Search for the cell housing the specified text and yield its [X, Y] center coordinate. 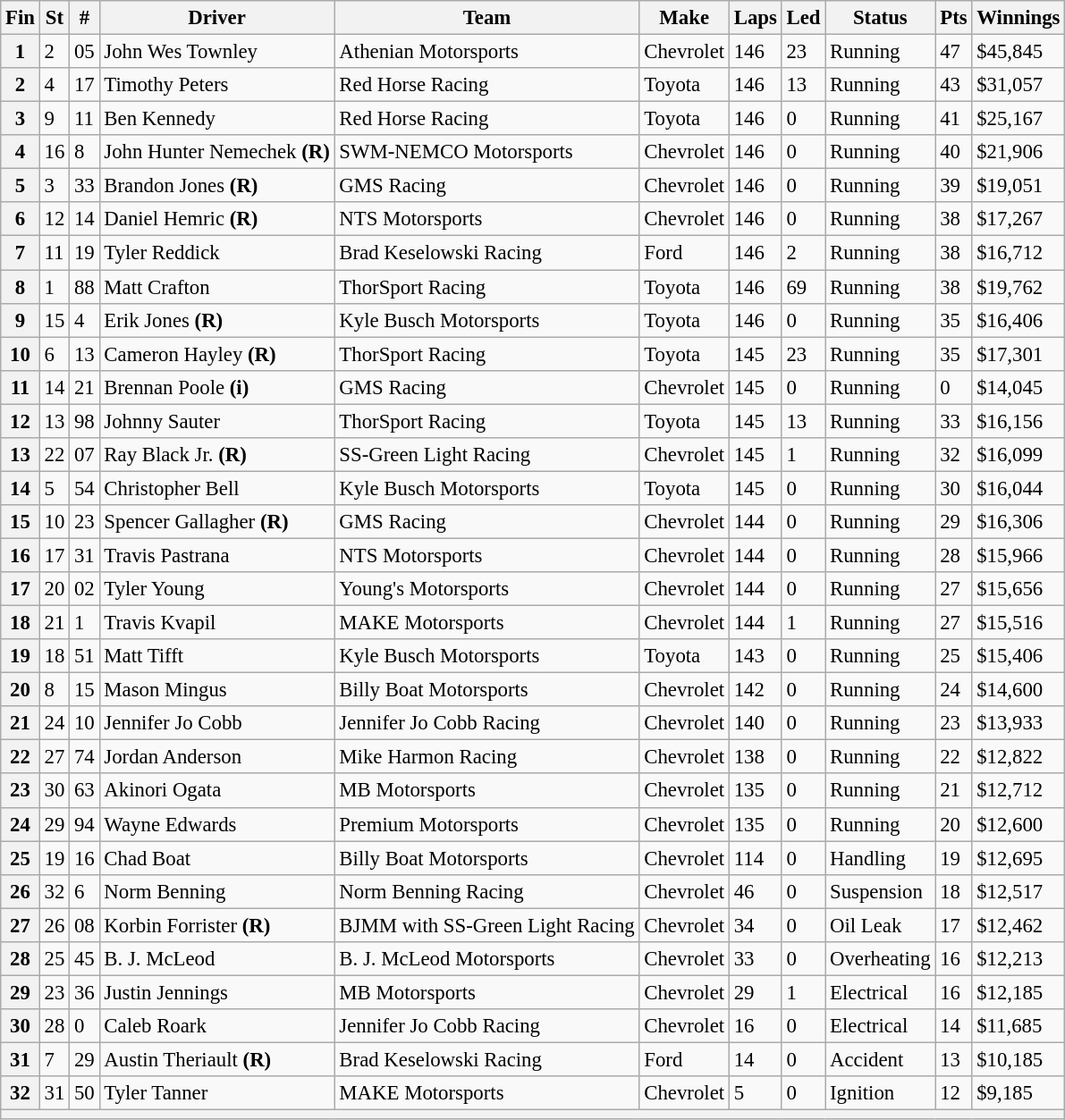
$12,822 [1019, 757]
Timothy Peters [216, 85]
$25,167 [1019, 119]
02 [84, 589]
Jennifer Jo Cobb [216, 723]
$9,185 [1019, 1093]
Austin Theriault (R) [216, 1059]
Wayne Edwards [216, 824]
140 [755, 723]
$17,301 [1019, 354]
74 [84, 757]
Suspension [880, 891]
43 [953, 85]
John Hunter Nemechek (R) [216, 152]
$16,099 [1019, 455]
$13,933 [1019, 723]
Travis Pastrana [216, 555]
$45,845 [1019, 52]
Accident [880, 1059]
# [84, 18]
Christopher Bell [216, 488]
51 [84, 656]
Led [803, 18]
Fin [21, 18]
63 [84, 791]
Tyler Young [216, 589]
Handling [880, 858]
Daniel Hemric (R) [216, 219]
BJMM with SS-Green Light Racing [486, 925]
45 [84, 959]
Brandon Jones (R) [216, 186]
$15,406 [1019, 656]
Overheating [880, 959]
Brennan Poole (i) [216, 387]
Tyler Tanner [216, 1093]
$14,600 [1019, 690]
Korbin Forrister (R) [216, 925]
94 [84, 824]
40 [953, 152]
$12,600 [1019, 824]
98 [84, 421]
36 [84, 992]
Athenian Motorsports [486, 52]
$12,462 [1019, 925]
Driver [216, 18]
$16,406 [1019, 320]
Tyler Reddick [216, 253]
54 [84, 488]
$16,044 [1019, 488]
$16,712 [1019, 253]
Make [684, 18]
Cameron Hayley (R) [216, 354]
Travis Kvapil [216, 623]
Matt Tifft [216, 656]
Team [486, 18]
$12,712 [1019, 791]
07 [84, 455]
Young's Motorsports [486, 589]
Jordan Anderson [216, 757]
John Wes Townley [216, 52]
Pts [953, 18]
Ben Kennedy [216, 119]
$10,185 [1019, 1059]
SS-Green Light Racing [486, 455]
39 [953, 186]
Justin Jennings [216, 992]
Ray Black Jr. (R) [216, 455]
$19,762 [1019, 287]
$12,695 [1019, 858]
46 [755, 891]
$12,517 [1019, 891]
Oil Leak [880, 925]
Mike Harmon Racing [486, 757]
Chad Boat [216, 858]
B. J. McLeod [216, 959]
$16,306 [1019, 522]
Winnings [1019, 18]
$12,213 [1019, 959]
Akinori Ogata [216, 791]
Premium Motorsports [486, 824]
Spencer Gallagher (R) [216, 522]
41 [953, 119]
Johnny Sauter [216, 421]
Matt Crafton [216, 287]
08 [84, 925]
Mason Mingus [216, 690]
St [54, 18]
Ignition [880, 1093]
69 [803, 287]
50 [84, 1093]
B. J. McLeod Motorsports [486, 959]
143 [755, 656]
$16,156 [1019, 421]
Caleb Roark [216, 1026]
$21,906 [1019, 152]
$14,045 [1019, 387]
Norm Benning Racing [486, 891]
$15,516 [1019, 623]
05 [84, 52]
$15,966 [1019, 555]
$11,685 [1019, 1026]
Norm Benning [216, 891]
138 [755, 757]
114 [755, 858]
47 [953, 52]
Erik Jones (R) [216, 320]
34 [755, 925]
88 [84, 287]
$31,057 [1019, 85]
$19,051 [1019, 186]
$15,656 [1019, 589]
SWM-NEMCO Motorsports [486, 152]
142 [755, 690]
Status [880, 18]
Laps [755, 18]
$17,267 [1019, 219]
$12,185 [1019, 992]
